Provide the [X, Y] coordinate of the cell's center where the given text is located.  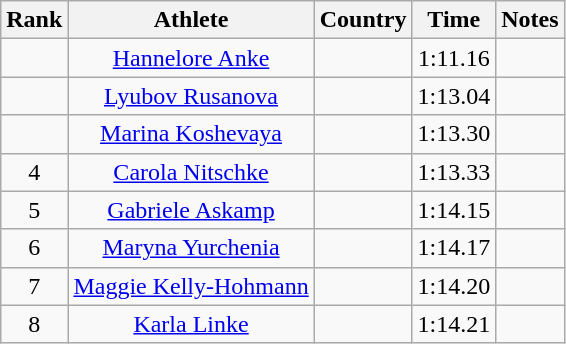
Hannelore Anke [191, 58]
Gabriele Askamp [191, 210]
Maryna Yurchenia [191, 248]
Country [363, 20]
1:14.20 [454, 286]
Athlete [191, 20]
Karla Linke [191, 324]
7 [34, 286]
6 [34, 248]
1:14.17 [454, 248]
Time [454, 20]
Lyubov Rusanova [191, 96]
5 [34, 210]
1:11.16 [454, 58]
Notes [530, 20]
1:13.04 [454, 96]
8 [34, 324]
1:13.33 [454, 172]
Rank [34, 20]
1:14.15 [454, 210]
Carola Nitschke [191, 172]
4 [34, 172]
Maggie Kelly-Hohmann [191, 286]
Marina Koshevaya [191, 134]
1:13.30 [454, 134]
1:14.21 [454, 324]
